Search for the cell housing the specified text and yield its [X, Y] center coordinate. 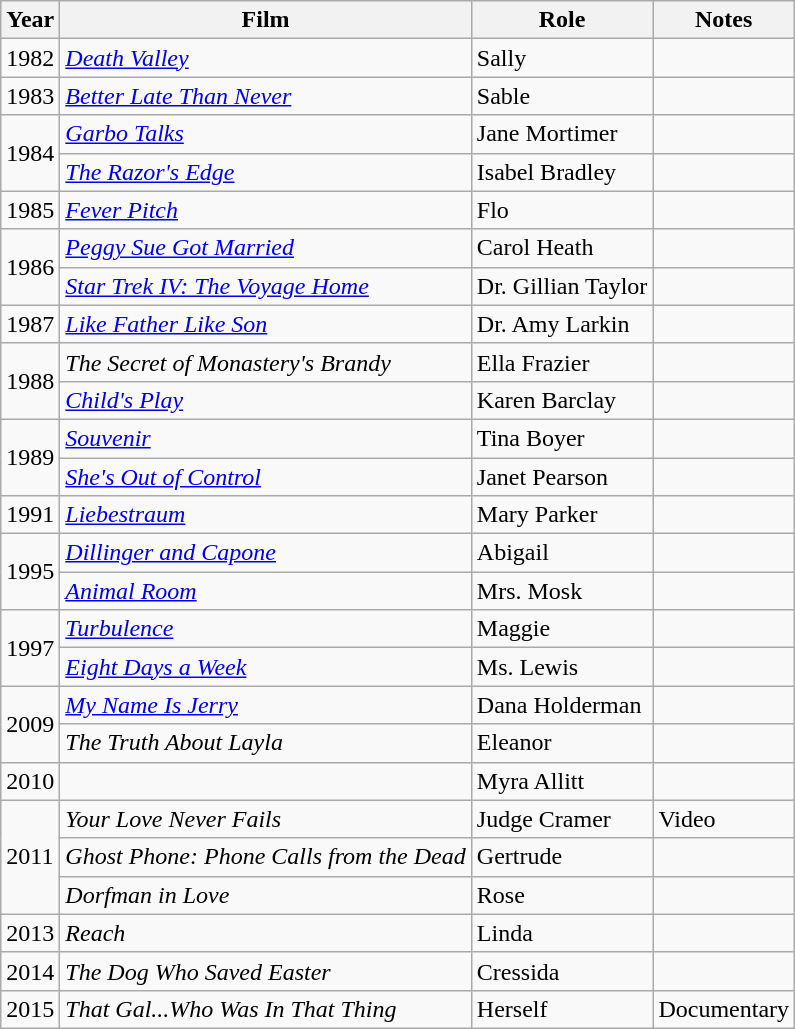
The Secret of Monastery's Brandy [266, 362]
Dorfman in Love [266, 895]
Ella Frazier [562, 362]
Myra Allitt [562, 781]
Death Valley [266, 58]
Abigail [562, 553]
2009 [30, 724]
1983 [30, 96]
Dillinger and Capone [266, 553]
Reach [266, 933]
Animal Room [266, 591]
Mrs. Mosk [562, 591]
Eight Days a Week [266, 667]
Film [266, 20]
1991 [30, 515]
1985 [30, 210]
2015 [30, 1009]
Sable [562, 96]
Role [562, 20]
Fever Pitch [266, 210]
2011 [30, 857]
1986 [30, 267]
1997 [30, 648]
Tina Boyer [562, 438]
Child's Play [266, 400]
Ghost Phone: Phone Calls from the Dead [266, 857]
Better Late Than Never [266, 96]
Peggy Sue Got Married [266, 248]
Video [724, 819]
1995 [30, 572]
Judge Cramer [562, 819]
Gertrude [562, 857]
Notes [724, 20]
Mary Parker [562, 515]
1989 [30, 457]
1982 [30, 58]
Maggie [562, 629]
Janet Pearson [562, 477]
Like Father Like Son [266, 324]
Souvenir [266, 438]
The Dog Who Saved Easter [266, 971]
2013 [30, 933]
Rose [562, 895]
Cressida [562, 971]
1984 [30, 153]
Ms. Lewis [562, 667]
Herself [562, 1009]
Star Trek IV: The Voyage Home [266, 286]
Your Love Never Fails [266, 819]
Garbo Talks [266, 134]
Liebestraum [266, 515]
1987 [30, 324]
2014 [30, 971]
Carol Heath [562, 248]
The Truth About Layla [266, 743]
My Name Is Jerry [266, 705]
Dr. Gillian Taylor [562, 286]
Sally [562, 58]
Jane Mortimer [562, 134]
She's Out of Control [266, 477]
Turbulence [266, 629]
Eleanor [562, 743]
Year [30, 20]
1988 [30, 381]
Flo [562, 210]
Isabel Bradley [562, 172]
Linda [562, 933]
Karen Barclay [562, 400]
Documentary [724, 1009]
Dr. Amy Larkin [562, 324]
That Gal...Who Was In That Thing [266, 1009]
Dana Holderman [562, 705]
2010 [30, 781]
The Razor's Edge [266, 172]
